Determine the (x, y) coordinate at the center of the cell enclosing the given text.  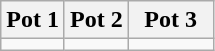
Pot 2 (96, 20)
Pot 3 (170, 20)
Pot 1 (33, 20)
